Output the [x, y] coordinate of the center of the cell containing the given text.  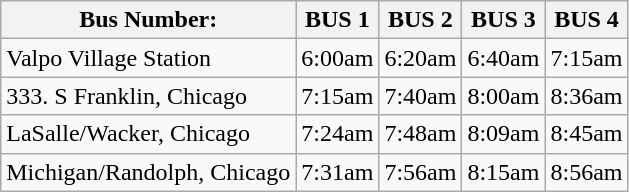
8:15am [504, 172]
6:20am [420, 58]
BUS 3 [504, 20]
Bus Number: [148, 20]
BUS 1 [338, 20]
Michigan/Randolph, Chicago [148, 172]
8:45am [586, 134]
7:56am [420, 172]
8:00am [504, 96]
8:09am [504, 134]
7:48am [420, 134]
8:56am [586, 172]
7:40am [420, 96]
LaSalle/Wacker, Chicago [148, 134]
BUS 4 [586, 20]
6:00am [338, 58]
7:24am [338, 134]
6:40am [504, 58]
8:36am [586, 96]
Valpo Village Station [148, 58]
BUS 2 [420, 20]
333. S Franklin, Chicago [148, 96]
7:31am [338, 172]
